Scan for the cell matching the given text and deliver its [x, y] coordinate at center. 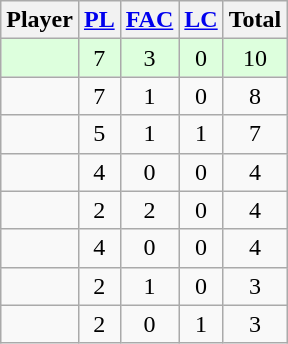
FAC [150, 20]
PL [99, 20]
10 [255, 58]
Player [40, 20]
LC [201, 20]
5 [99, 134]
8 [255, 96]
Total [255, 20]
